Scan for the cell matching the given text and deliver its [x, y] coordinate at center. 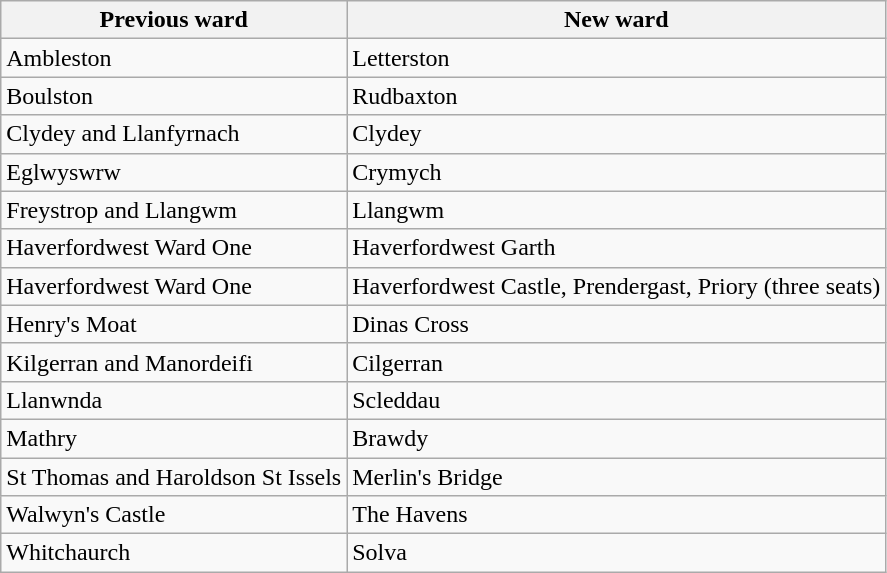
Boulston [174, 96]
Merlin's Bridge [616, 477]
Walwyn's Castle [174, 515]
Cilgerran [616, 362]
Previous ward [174, 20]
Letterston [616, 58]
Llanwnda [174, 400]
Dinas Cross [616, 324]
Brawdy [616, 438]
Ambleston [174, 58]
Haverfordwest Garth [616, 248]
St Thomas and Haroldson St Issels [174, 477]
Kilgerran and Manordeifi [174, 362]
Llangwm [616, 210]
Rudbaxton [616, 96]
Freystrop and Llangwm [174, 210]
New ward [616, 20]
Henry's Moat [174, 324]
Scleddau [616, 400]
Clydey [616, 134]
Mathry [174, 438]
Haverfordwest Castle, Prendergast, Priory (three seats) [616, 286]
The Havens [616, 515]
Crymych [616, 172]
Solva [616, 553]
Whitchaurch [174, 553]
Clydey and Llanfyrnach [174, 134]
Eglwyswrw [174, 172]
